Locate the cell with the specified text and output its [x, y] center coordinate. 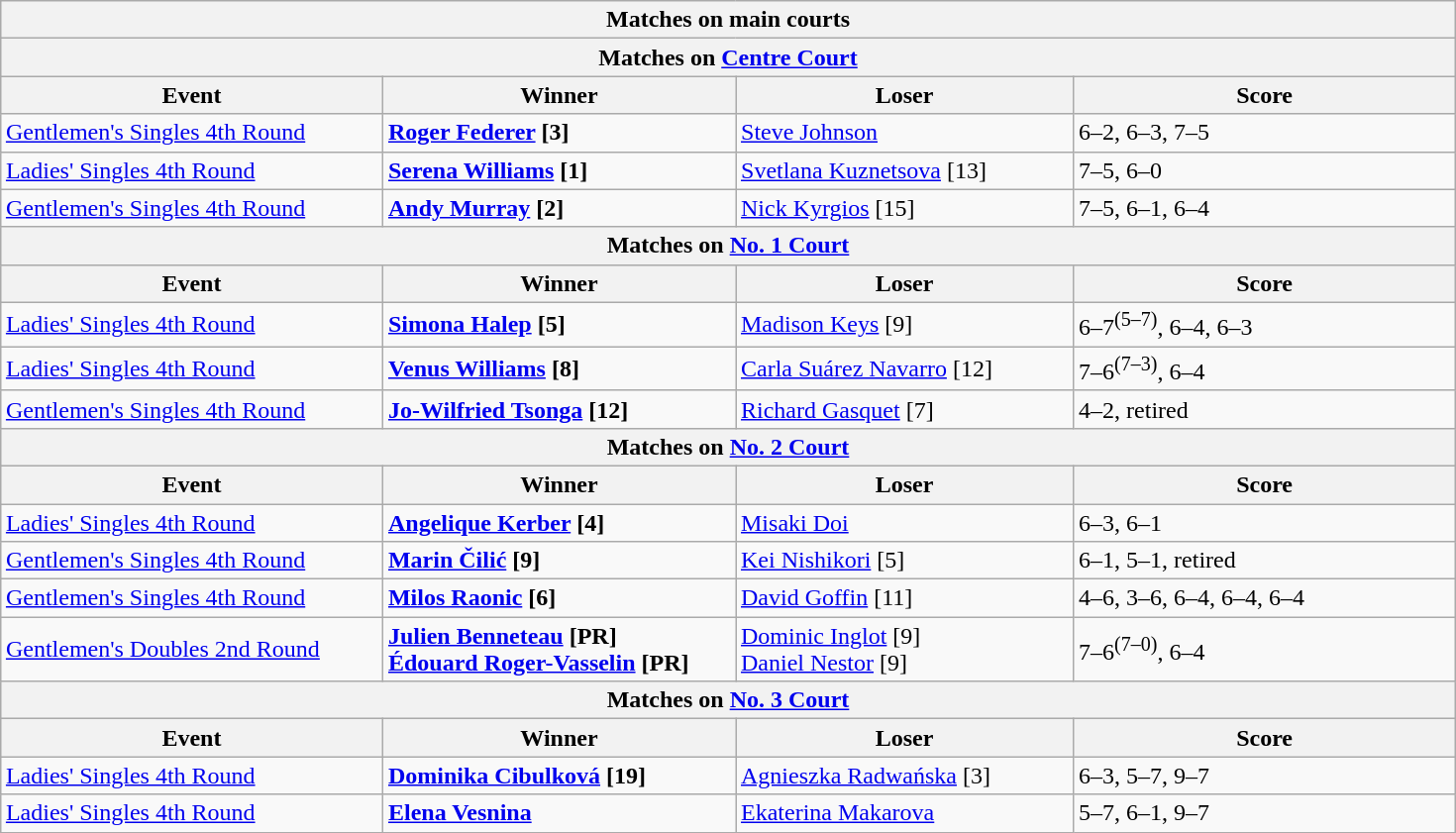
Madison Keys [9] [903, 325]
Nick Kyrgios [15] [903, 208]
6–3, 6–1 [1265, 523]
Marin Čilić [9] [559, 561]
Steve Johnson [903, 133]
Dominika Cibulková [19] [559, 776]
Jo-Wilfried Tsonga [12] [559, 409]
Ekaterina Makarova [903, 813]
7–5, 6–1, 6–4 [1265, 208]
Misaki Doi [903, 523]
Serena Williams [1] [559, 170]
Matches on No. 2 Court [727, 447]
6–1, 5–1, retired [1265, 561]
6–2, 6–3, 7–5 [1265, 133]
Matches on Centre Court [727, 57]
Svetlana Kuznetsova [13] [903, 170]
Angelique Kerber [4] [559, 523]
Elena Vesnina [559, 813]
Kei Nishikori [5] [903, 561]
Matches on main courts [727, 20]
6–7(5–7), 6–4, 6–3 [1265, 325]
7–6(7–3), 6–4 [1265, 368]
Agnieszka Radwańska [3] [903, 776]
7–5, 6–0 [1265, 170]
7–6(7–0), 6–4 [1265, 650]
Andy Murray [2] [559, 208]
Gentlemen's Doubles 2nd Round [191, 650]
Roger Federer [3] [559, 133]
Richard Gasquet [7] [903, 409]
Matches on No. 3 Court [727, 700]
Milos Raonic [6] [559, 598]
Simona Halep [5] [559, 325]
Carla Suárez Navarro [12] [903, 368]
Matches on No. 1 Court [727, 246]
Julien Benneteau [PR] Édouard Roger-Vasselin [PR] [559, 650]
Dominic Inglot [9] Daniel Nestor [9] [903, 650]
5–7, 6–1, 9–7 [1265, 813]
Venus Williams [8] [559, 368]
4–2, retired [1265, 409]
6–3, 5–7, 9–7 [1265, 776]
4–6, 3–6, 6–4, 6–4, 6–4 [1265, 598]
David Goffin [11] [903, 598]
